Locate the cell with the specified text and output its [X, Y] center coordinate. 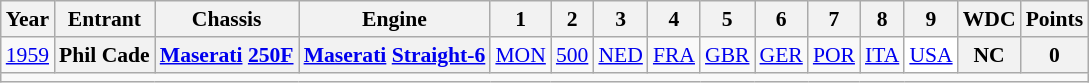
FRA [674, 55]
Entrant [104, 19]
5 [728, 19]
2 [572, 19]
GER [782, 55]
NC [990, 55]
500 [572, 55]
WDC [990, 19]
1 [520, 19]
GBR [728, 55]
7 [834, 19]
Maserati Straight-6 [395, 55]
9 [930, 19]
Points [1055, 19]
ITA [882, 55]
4 [674, 19]
0 [1055, 55]
Engine [395, 19]
NED [620, 55]
8 [882, 19]
Phil Cade [104, 55]
Maserati 250F [227, 55]
6 [782, 19]
POR [834, 55]
Year [28, 19]
1959 [28, 55]
USA [930, 55]
3 [620, 19]
Chassis [227, 19]
MON [520, 55]
